Extract the [X, Y] coordinate from the center of the cell holding the provided text.  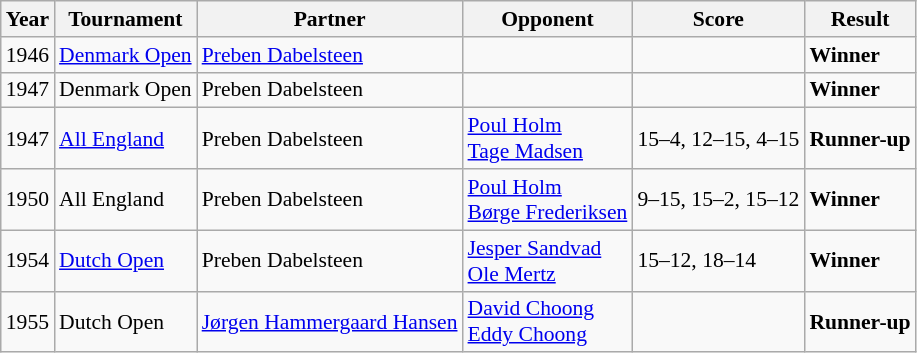
Score [718, 19]
1955 [28, 322]
Result [860, 19]
9–15, 15–2, 15–12 [718, 200]
15–4, 12–15, 4–15 [718, 138]
Jesper Sandvad Ole Mertz [548, 260]
Poul Holm Tage Madsen [548, 138]
Partner [330, 19]
15–12, 18–14 [718, 260]
1954 [28, 260]
David Choong Eddy Choong [548, 322]
1950 [28, 200]
1946 [28, 55]
Opponent [548, 19]
Jørgen Hammergaard Hansen [330, 322]
Poul Holm Børge Frederiksen [548, 200]
Year [28, 19]
Tournament [126, 19]
